Capture the cell that displays the provided text and extract its [X, Y] central coordinate. 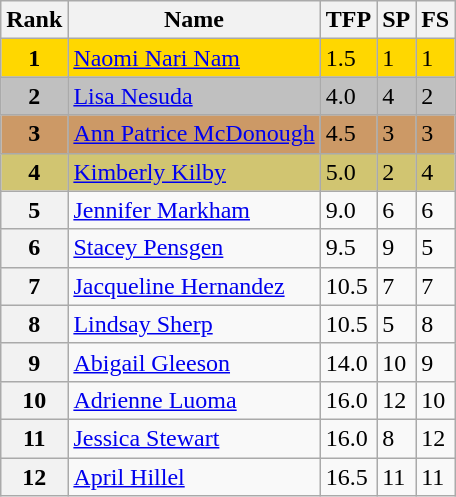
Abigail Gleeson [194, 362]
Rank [34, 20]
Jacqueline Hernandez [194, 286]
1.5 [348, 58]
April Hillel [194, 477]
Jennifer Markham [194, 210]
Lindsay Sherp [194, 324]
9.0 [348, 210]
Kimberly Kilby [194, 172]
Jessica Stewart [194, 438]
4.5 [348, 134]
SP [396, 20]
Stacey Pensgen [194, 248]
Lisa Nesuda [194, 96]
9.5 [348, 248]
TFP [348, 20]
Name [194, 20]
14.0 [348, 362]
16.5 [348, 477]
Adrienne Luoma [194, 400]
Naomi Nari Nam [194, 58]
5.0 [348, 172]
4.0 [348, 96]
Ann Patrice McDonough [194, 134]
FS [436, 20]
